Search for the cell housing the specified text and yield its (x, y) center coordinate. 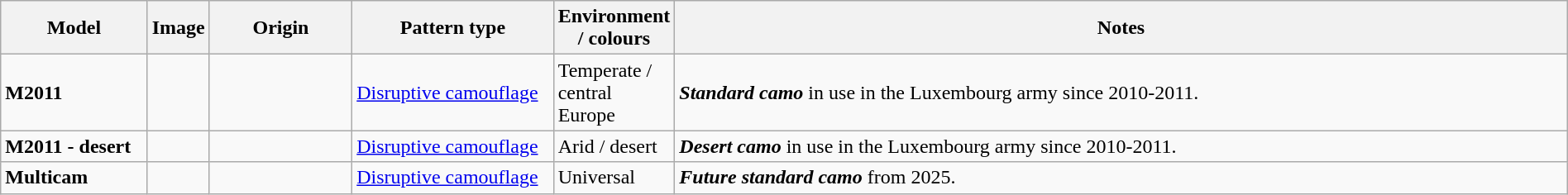
M2011 (74, 93)
M2011 - desert (74, 146)
Temperate / central Europe (614, 93)
Arid / desert (614, 146)
Desert camo in use in the Luxembourg army since 2010-2011. (1121, 146)
Model (74, 28)
Multicam (74, 178)
Image (179, 28)
Environment / colours (614, 28)
Pattern type (453, 28)
Future standard camo from 2025. (1121, 178)
Origin (281, 28)
Notes (1121, 28)
Standard camo in use in the Luxembourg army since 2010-2011. (1121, 93)
Universal (614, 178)
